Return the [x, y] coordinate for the center point of the cell that contains the specified text.  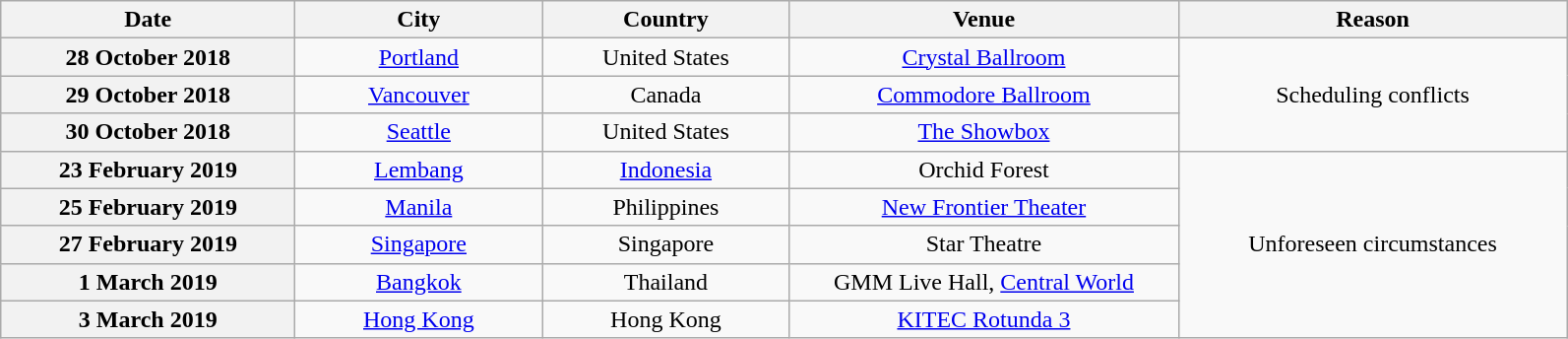
GMM Live Hall, Central World [984, 282]
Orchid Forest [984, 169]
KITEC Rotunda 3 [984, 319]
Unforeseen circumstances [1372, 244]
Indonesia [665, 169]
Canada [665, 95]
New Frontier Theater [984, 207]
Commodore Ballroom [984, 95]
25 February 2019 [148, 207]
1 March 2019 [148, 282]
Portland [419, 57]
Bangkok [419, 282]
28 October 2018 [148, 57]
Venue [984, 20]
Country [665, 20]
Philippines [665, 207]
Reason [1372, 20]
Vancouver [419, 95]
23 February 2019 [148, 169]
The Showbox [984, 132]
Date [148, 20]
City [419, 20]
Scheduling conflicts [1372, 95]
Thailand [665, 282]
Seattle [419, 132]
3 March 2019 [148, 319]
Star Theatre [984, 244]
Manila [419, 207]
29 October 2018 [148, 95]
30 October 2018 [148, 132]
27 February 2019 [148, 244]
Crystal Ballroom [984, 57]
Lembang [419, 169]
